Capture the cell that displays the provided text and extract its (x, y) central coordinate. 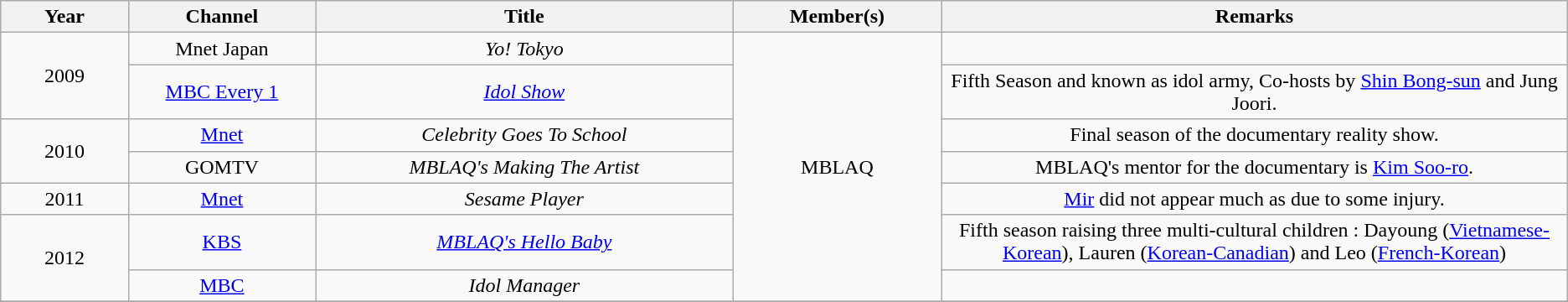
2012 (64, 258)
KBS (222, 242)
GOMTV (222, 167)
Celebrity Goes To School (524, 135)
2009 (64, 75)
Mnet Japan (222, 49)
Sesame Player (524, 199)
MBC Every 1 (222, 92)
Yo! Tokyo (524, 49)
Year (64, 17)
Idol Show (524, 92)
Member(s) (838, 17)
MBLAQ's mentor for the documentary is Kim Soo-ro. (1255, 167)
Idol Manager (524, 285)
Fifth Season and known as idol army, Co-hosts by Shin Bong-sun and Jung Joori. (1255, 92)
Final season of the documentary reality show. (1255, 135)
Title (524, 17)
Fifth season raising three multi-cultural children : Dayoung (Vietnamese-Korean), Lauren (Korean-Canadian) and Leo (French-Korean) (1255, 242)
Channel (222, 17)
MBC (222, 285)
MBLAQ's Making The Artist (524, 167)
MBLAQ's Hello Baby (524, 242)
2011 (64, 199)
MBLAQ (838, 167)
Remarks (1255, 17)
2010 (64, 151)
Mir did not appear much as due to some injury. (1255, 199)
